Find where the given text appears and provide that cell's center as (X, Y) coordinate. 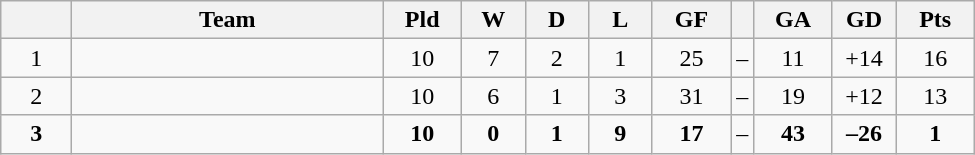
0 (493, 134)
17 (692, 134)
19 (794, 96)
16 (936, 58)
Team (228, 20)
25 (692, 58)
W (493, 20)
7 (493, 58)
43 (794, 134)
GF (692, 20)
13 (936, 96)
L (621, 20)
+14 (864, 58)
D (557, 20)
Pld (422, 20)
Pts (936, 20)
+12 (864, 96)
9 (621, 134)
GD (864, 20)
6 (493, 96)
11 (794, 58)
–26 (864, 134)
31 (692, 96)
GA (794, 20)
